Provide the [X, Y] coordinate of the cell's center where the given text is located.  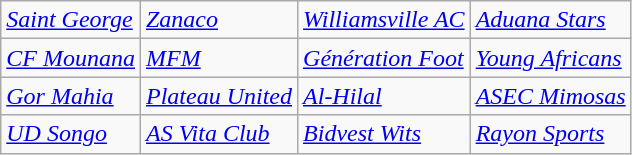
CF Mounana [71, 58]
Saint George [71, 20]
MFM [218, 58]
Génération Foot [384, 58]
Aduana Stars [550, 20]
Young Africans [550, 58]
Bidvest Wits [384, 134]
Zanaco [218, 20]
Plateau United [218, 96]
Rayon Sports [550, 134]
ASEC Mimosas [550, 96]
AS Vita Club [218, 134]
Al-Hilal [384, 96]
UD Songo [71, 134]
Williamsville AC [384, 20]
Gor Mahia [71, 96]
